Scan for the cell matching the given text and deliver its [X, Y] coordinate at center. 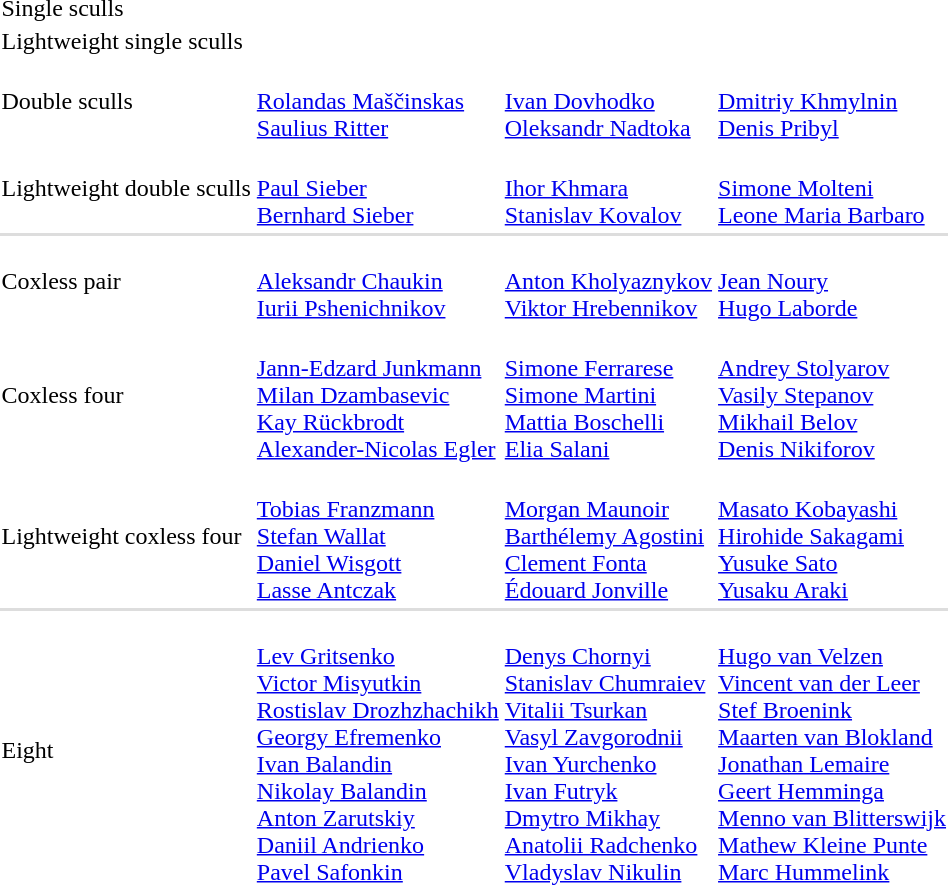
Double sculls [126, 101]
Simone MolteniLeone Maria Barbaro [832, 188]
Jann-Edzard JunkmannMilan DzambasevicKay RückbrodtAlexander-Nicolas Egler [378, 395]
Masato KobayashiHirohide SakagamiYusuke SatoYusaku Araki [832, 536]
Aleksandr ChaukinIurii Pshenichnikov [378, 281]
Lightweight coxless four [126, 536]
Paul SieberBernhard Sieber [378, 188]
Lightweight double sculls [126, 188]
Simone FerrareseSimone MartiniMattia BoschelliElia Salani [608, 395]
Dmitriy KhmylninDenis Pribyl [832, 101]
Andrey StolyarovVasily StepanovMikhail BelovDenis Nikiforov [832, 395]
Coxless four [126, 395]
Rolandas MaščinskasSaulius Ritter [378, 101]
Anton KholyaznykovViktor Hrebennikov [608, 281]
Ivan DovhodkoOleksandr Nadtoka [608, 101]
Morgan MaunoirBarthélemy AgostiniClement FontaÉdouard Jonville [608, 536]
Lightweight single sculls [126, 41]
Ihor KhmaraStanislav Kovalov [608, 188]
Coxless pair [126, 281]
Tobias FranzmannStefan WallatDaniel WisgottLasse Antczak [378, 536]
Jean NouryHugo Laborde [832, 281]
